Locate the cell with the specified text and output its [x, y] center coordinate. 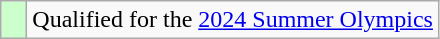
Qualified for the 2024 Summer Olympics [233, 20]
